Return the (X, Y) coordinate for the center point of the cell that contains the specified text.  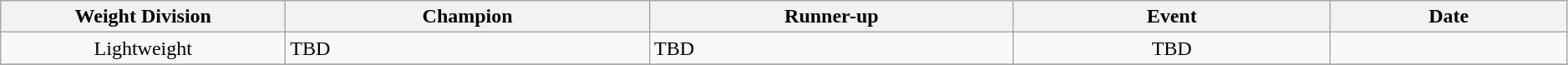
Runner-up (831, 17)
Champion (468, 17)
Lightweight (144, 48)
Weight Division (144, 17)
Date (1449, 17)
Event (1171, 17)
